Find where the given text appears and provide that cell's center as (x, y) coordinate. 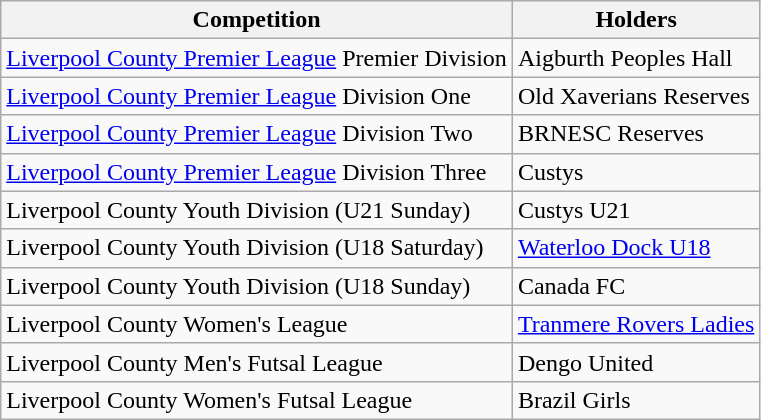
Competition (257, 20)
Liverpool County Premier League Premier Division (257, 58)
Liverpool County Youth Division (U21 Sunday) (257, 210)
Liverpool County Youth Division (U18 Sunday) (257, 286)
Liverpool County Premier League Division One (257, 96)
Liverpool County Youth Division (U18 Saturday) (257, 248)
Liverpool County Women's Futsal League (257, 400)
BRNESC Reserves (636, 134)
Holders (636, 20)
Canada FC (636, 286)
Liverpool County Premier League Division Two (257, 134)
Dengo United (636, 362)
Aigburth Peoples Hall (636, 58)
Old Xaverians Reserves (636, 96)
Tranmere Rovers Ladies (636, 324)
Waterloo Dock U18 (636, 248)
Custys U21 (636, 210)
Liverpool County Men's Futsal League (257, 362)
Liverpool County Premier League Division Three (257, 172)
Custys (636, 172)
Liverpool County Women's League (257, 324)
Brazil Girls (636, 400)
